For the text-containing cell, return its midpoint in (X, Y) coordinate format. 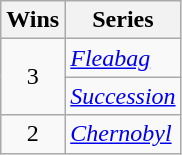
Succession (123, 96)
Chernobyl (123, 134)
Wins (33, 20)
3 (33, 77)
2 (33, 134)
Fleabag (123, 58)
Series (123, 20)
